Locate the cell with the specified text and output its [x, y] center coordinate. 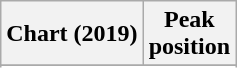
Chart (2019) [72, 34]
Peakposition [189, 34]
